Identify which cell holds the provided text, then report its (X, Y) central coordinate. 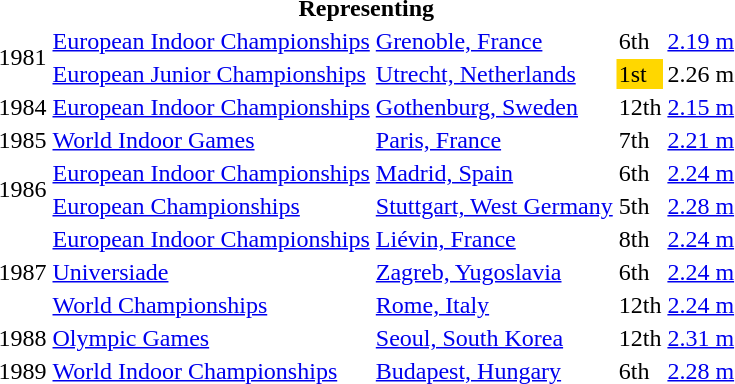
Grenoble, France (494, 41)
Paris, France (494, 140)
European Junior Championships (211, 74)
8th (640, 239)
Seoul, South Korea (494, 338)
Liévin, France (494, 239)
World Indoor Games (211, 140)
Universiade (211, 272)
Gothenburg, Sweden (494, 107)
Madrid, Spain (494, 173)
Rome, Italy (494, 305)
Olympic Games (211, 338)
World Championships (211, 305)
7th (640, 140)
Utrecht, Netherlands (494, 74)
5th (640, 206)
1st (640, 74)
Zagreb, Yugoslavia (494, 272)
Stuttgart, West Germany (494, 206)
European Championships (211, 206)
